Find where the given text appears and provide that cell's center as (x, y) coordinate. 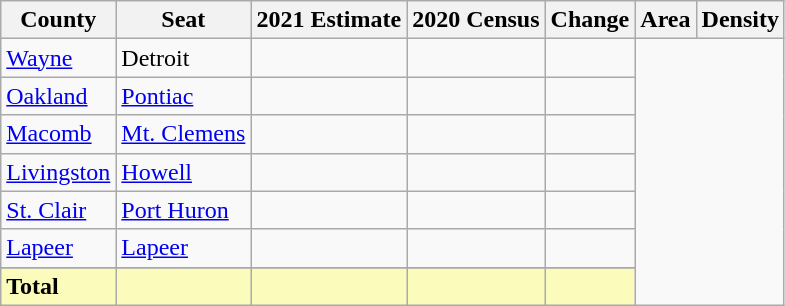
Port Huron (184, 210)
Macomb (58, 134)
Mt. Clemens (184, 134)
Area (666, 20)
2021 Estimate (329, 20)
Detroit (184, 58)
Oakland (58, 96)
Wayne (58, 58)
St. Clair (58, 210)
Change (590, 20)
Total (58, 286)
2020 Census (476, 20)
Pontiac (184, 96)
County (58, 20)
Howell (184, 172)
Density (740, 20)
Livingston (58, 172)
Seat (184, 20)
